Identify which cell holds the provided text, then report its (X, Y) central coordinate. 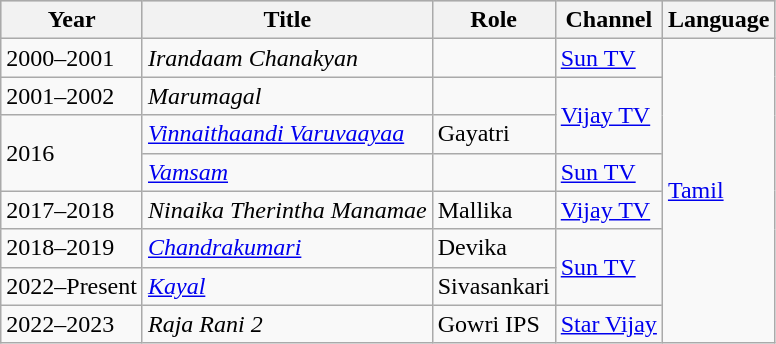
2017–2018 (72, 210)
Gowri IPS (494, 324)
Tamil (718, 191)
Ninaika Therintha Manamae (287, 210)
2001–2002 (72, 96)
Raja Rani 2 (287, 324)
Channel (608, 20)
2016 (72, 153)
2018–2019 (72, 248)
Vamsam (287, 172)
Vinnaithaandi Varuvaayaa (287, 134)
Sivasankari (494, 286)
2022–Present (72, 286)
Chandrakumari (287, 248)
Marumagal (287, 96)
Kayal (287, 286)
Devika (494, 248)
Year (72, 20)
Mallika (494, 210)
Role (494, 20)
2022–2023 (72, 324)
2000–2001 (72, 58)
Star Vijay (608, 324)
Language (718, 20)
Title (287, 20)
Irandaam Chanakyan (287, 58)
Gayatri (494, 134)
